Identify which cell holds the provided text, then report its (x, y) central coordinate. 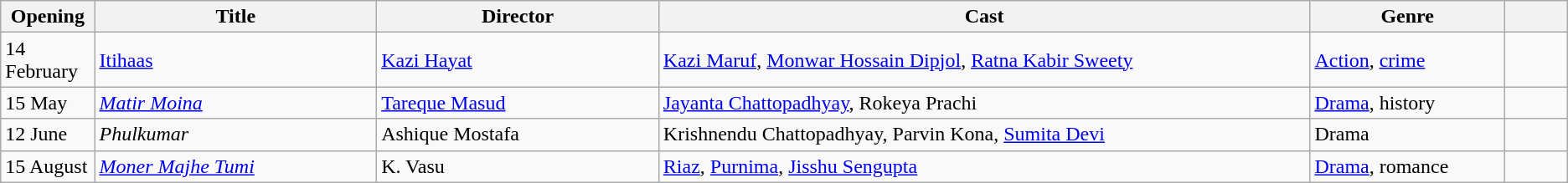
Drama, romance (1407, 166)
Ashique Mostafa (518, 135)
14 February (48, 60)
Kazi Hayat (518, 60)
Director (518, 17)
Action, crime (1407, 60)
K. Vasu (518, 166)
12 June (48, 135)
Opening (48, 17)
Itihaas (236, 60)
Tareque Masud (518, 103)
Drama (1407, 135)
Cast (984, 17)
Krishnendu Chattopadhyay, Parvin Kona, Sumita Devi (984, 135)
Kazi Maruf, Monwar Hossain Dipjol, Ratna Kabir Sweety (984, 60)
Title (236, 17)
Phulkumar (236, 135)
15 August (48, 166)
Jayanta Chattopadhyay, Rokeya Prachi (984, 103)
Moner Majhe Tumi (236, 166)
Matir Moina (236, 103)
Genre (1407, 17)
Drama, history (1407, 103)
15 May (48, 103)
Riaz, Purnima, Jisshu Sengupta (984, 166)
